Identify which cell holds the provided text, then report its [x, y] central coordinate. 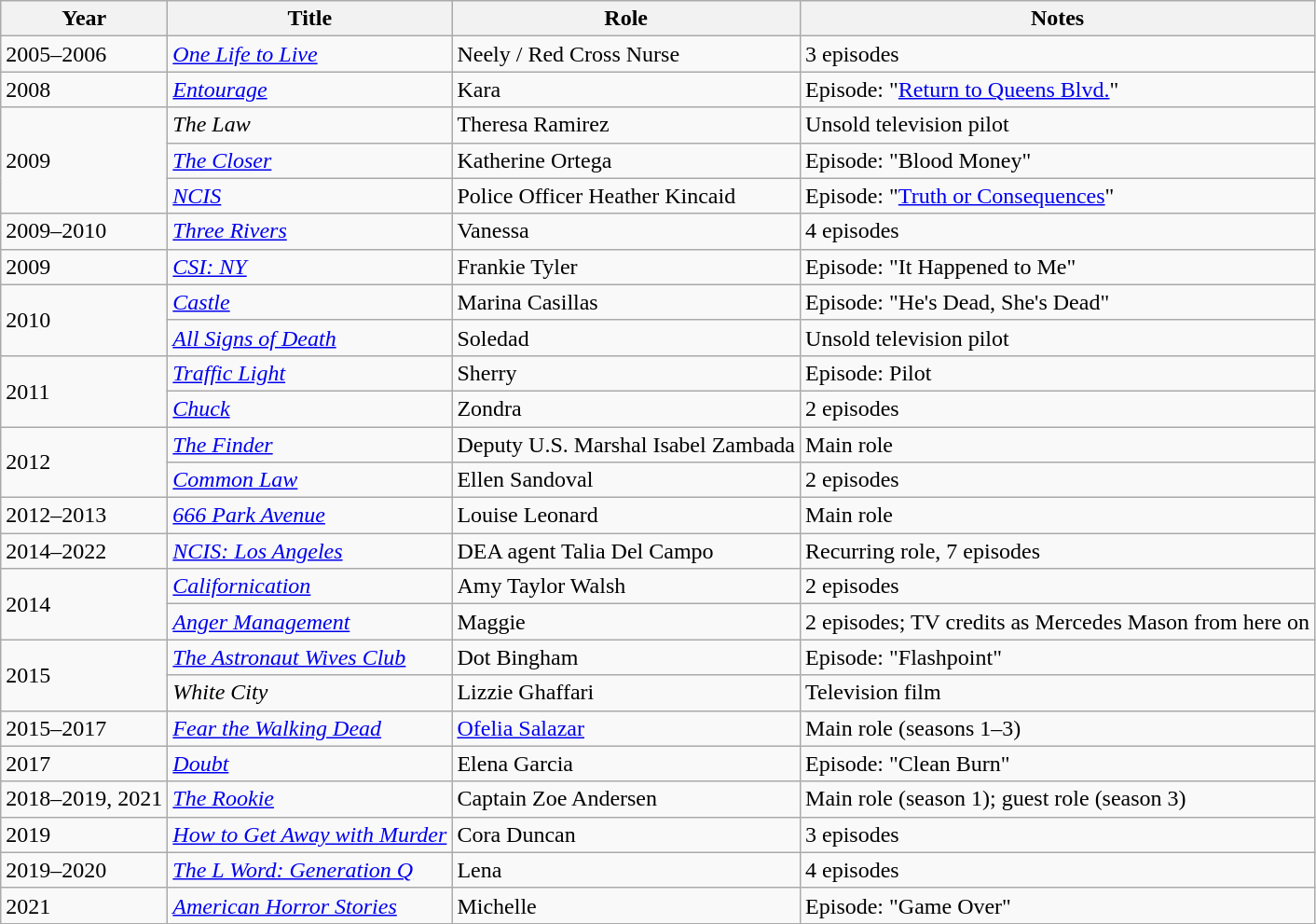
How to Get Away with Murder [309, 834]
2012–2013 [84, 516]
Lizzie Ghaffari [626, 693]
Louise Leonard [626, 516]
Californication [309, 586]
All Signs of Death [309, 338]
2015 [84, 675]
Traffic Light [309, 373]
Soledad [626, 338]
666 Park Avenue [309, 516]
Title [309, 19]
American Horror Stories [309, 905]
Zondra [626, 408]
The Closer [309, 160]
Sherry [626, 373]
Role [626, 19]
Episode: "It Happened to Me" [1058, 267]
2017 [84, 764]
The Finder [309, 445]
White City [309, 693]
2010 [84, 320]
CSI: NY [309, 267]
Castle [309, 302]
Amy Taylor Walsh [626, 586]
Common Law [309, 480]
2012 [84, 462]
Elena Garcia [626, 764]
Year [84, 19]
2008 [84, 90]
2005–2006 [84, 54]
Vanessa [626, 231]
Fear the Walking Dead [309, 728]
Ellen Sandoval [626, 480]
Police Officer Heather Kincaid [626, 196]
Kara [626, 90]
One Life to Live [309, 54]
Recurring role, 7 episodes [1058, 551]
Doubt [309, 764]
The Astronaut Wives Club [309, 657]
Theresa Ramirez [626, 125]
Episode: "Blood Money" [1058, 160]
NCIS: Los Angeles [309, 551]
2019 [84, 834]
DEA agent Talia Del Campo [626, 551]
2009–2010 [84, 231]
2014 [84, 604]
Katherine Ortega [626, 160]
Three Rivers [309, 231]
Notes [1058, 19]
2015–2017 [84, 728]
Episode: "Truth or Consequences" [1058, 196]
Maggie [626, 622]
Television film [1058, 693]
2018–2019, 2021 [84, 799]
The L Word: Generation Q [309, 870]
Main role (season 1); guest role (season 3) [1058, 799]
Frankie Tyler [626, 267]
Episode: Pilot [1058, 373]
Neely / Red Cross Nurse [626, 54]
The Rookie [309, 799]
Episode: "Flashpoint" [1058, 657]
Michelle [626, 905]
2014–2022 [84, 551]
2021 [84, 905]
Anger Management [309, 622]
Main role (seasons 1–3) [1058, 728]
2 episodes; TV credits as Mercedes Mason from here on [1058, 622]
Episode: "Game Over" [1058, 905]
Dot Bingham [626, 657]
Lena [626, 870]
Deputy U.S. Marshal Isabel Zambada [626, 445]
2019–2020 [84, 870]
Captain Zoe Andersen [626, 799]
2011 [84, 391]
Cora Duncan [626, 834]
Marina Casillas [626, 302]
Chuck [309, 408]
Episode: "Clean Burn" [1058, 764]
NCIS [309, 196]
Ofelia Salazar [626, 728]
The Law [309, 125]
Episode: "Return to Queens Blvd." [1058, 90]
Episode: "He's Dead, She's Dead" [1058, 302]
Entourage [309, 90]
